Return [x, y] of the center of cell containing provided text 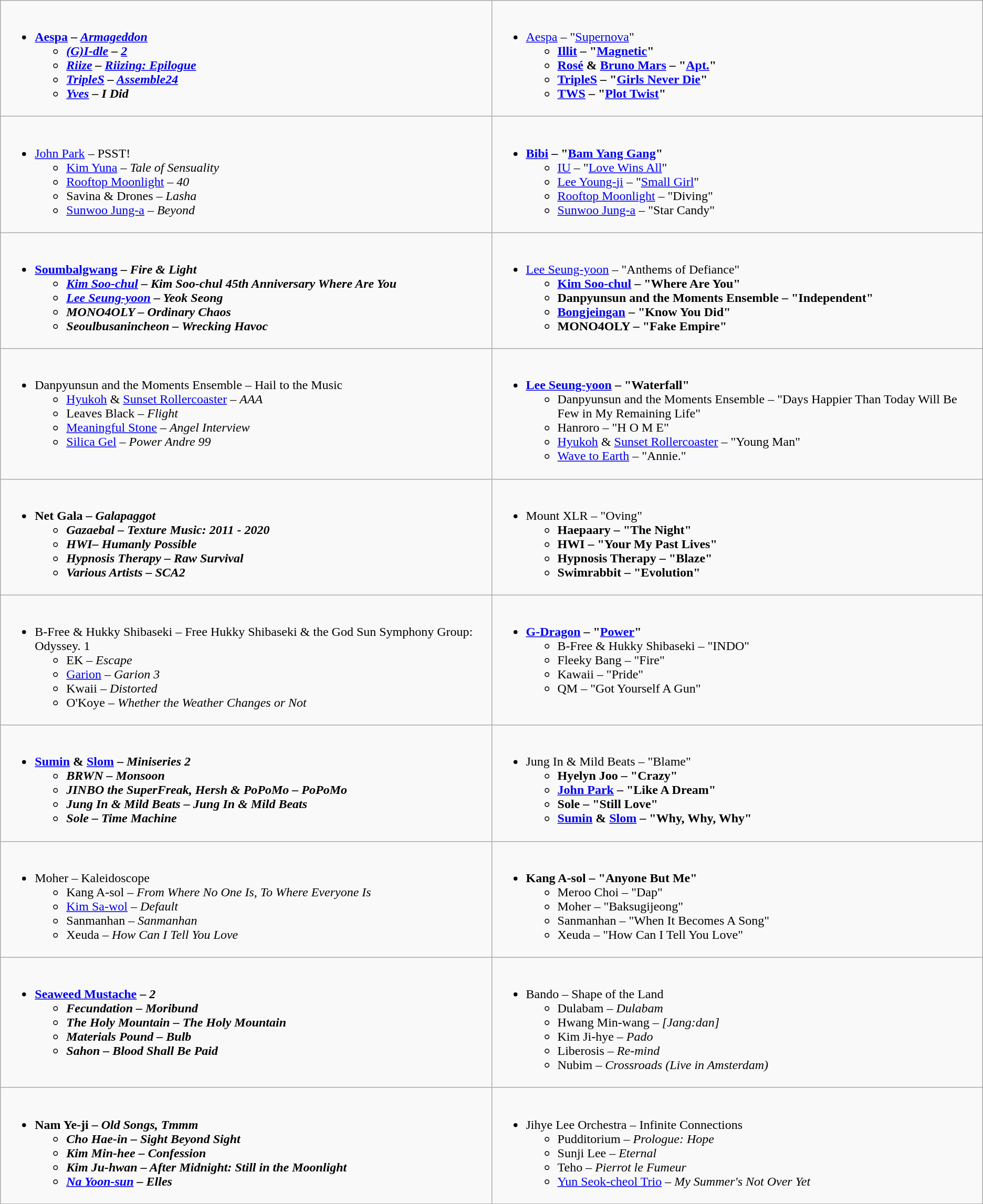
Bibi – "Bam Yang Gang" IU – "Love Wins All"Lee Young-ji – "Small Girl" Rooftop Moonlight – "Diving"Sunwoo Jung-a – "Star Candy" [737, 174]
Aespa – Armageddon (G)I-dle – 2Riize – Riizing: EpilogueTripleS – Assemble24Yves – I Did [246, 59]
John Park – PSST! Kim Yuna – Tale of SensualityRooftop Moonlight – 40Savina & Drones – LashaSunwoo Jung-a – Beyond [246, 174]
G-Dragon – "Power" B-Free & Hukky Shibaseki – "INDO"Fleeky Bang – "Fire" Kawaii – "Pride"QM – "Got Yourself A Gun" [737, 660]
Net Gala – Galapaggot Gazaebal – Texture Music: 2011 - 2020HWI– Humanly PossibleHypnosis Therapy – Raw SurvivalVarious Artists – SCA2 [246, 537]
Sumin & Slom – Miniseries 2 BRWN – MonsoonJINBO the SuperFreak, Hersh & PoPoMo – PoPoMoJung In & Mild Beats – Jung In & Mild BeatsSole – Time Machine [246, 783]
Seaweed Mustache – 2 Fecundation – MoribundThe Holy Mountain – The Holy MountainMaterials Pound – BulbSahon – Blood Shall Be Paid [246, 1022]
Mount XLR – "Oving" Haepaary – "The Night"HWI – "Your My Past Lives"Hypnosis Therapy – "Blaze"Swimrabbit – "Evolution" [737, 537]
Jung In & Mild Beats – "Blame" Hyelyn Joo – "Crazy"John Park – "Like A Dream"Sole – "Still Love"Sumin & Slom – "Why, Why, Why" [737, 783]
Kang A-sol – "Anyone But Me" Meroo Choi – "Dap"Moher – "Baksugijeong"Sanmanhan – "When It Becomes A Song"Xeuda – "How Can I Tell You Love" [737, 899]
Aespa – "Supernova" Illit – "Magnetic"Rosé & Bruno Mars – "Apt."TripleS – "Girls Never Die"TWS – "Plot Twist" [737, 59]
Bando – Shape of the Land Dulabam – DulabamHwang Min-wang – [Jang:dan] Kim Ji-hye – PadoLiberosis – Re-mindNubim – Crossroads (Live in Amsterdam) [737, 1022]
Moher – Kaleidoscope Kang A-sol – From Where No One Is, To Where Everyone IsKim Sa-wol – DefaultSanmanhan – SanmanhanXeuda – How Can I Tell You Love [246, 899]
